Locate the cell with the specified text and output its (x, y) center coordinate. 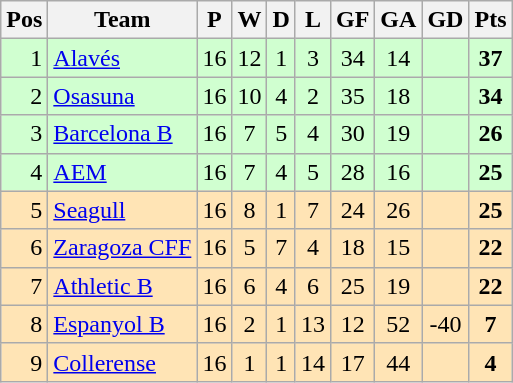
52 (398, 324)
Athletic B (122, 286)
37 (490, 58)
Zaragoza CFF (122, 248)
44 (398, 362)
GA (398, 20)
Barcelona B (122, 134)
10 (250, 96)
GF (352, 20)
L (312, 20)
Collerense (122, 362)
30 (352, 134)
28 (352, 172)
15 (398, 248)
Seagull (122, 210)
Pos (24, 20)
13 (312, 324)
35 (352, 96)
Team (122, 20)
-40 (446, 324)
GD (446, 20)
17 (352, 362)
D (281, 20)
W (250, 20)
Osasuna (122, 96)
AEM (122, 172)
24 (352, 210)
Espanyol B (122, 324)
Pts (490, 20)
P (214, 20)
9 (24, 362)
Alavés (122, 58)
